For the text-containing cell, return its midpoint in (X, Y) coordinate format. 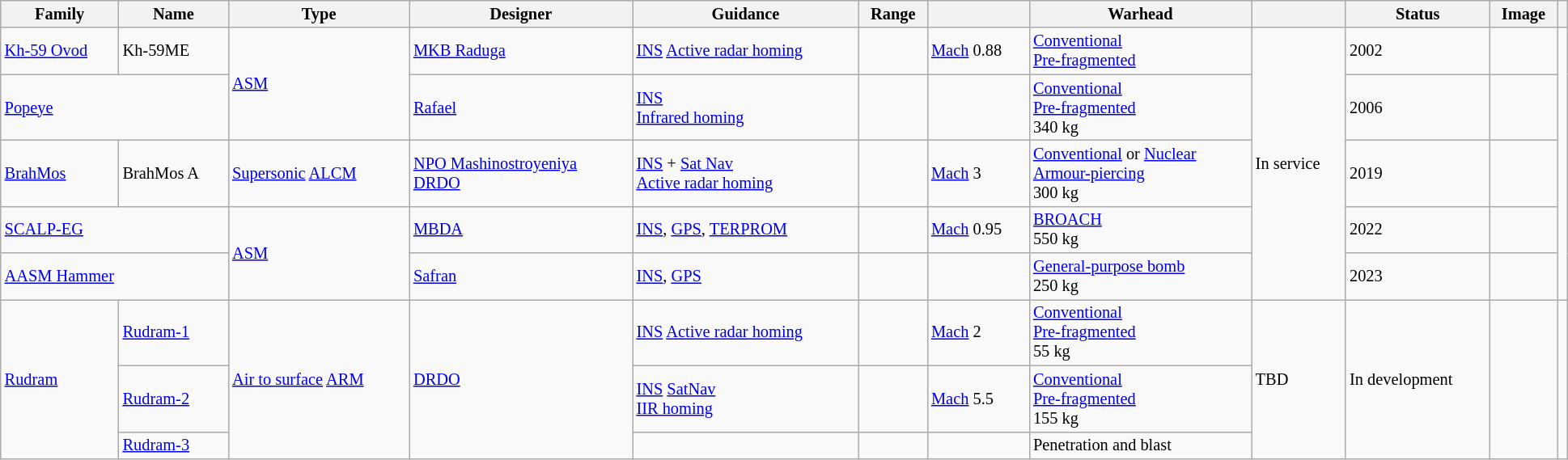
General-purpose bomb 250 kg (1141, 276)
BROACH 550 kg (1141, 230)
Warhead (1141, 14)
2023 (1418, 276)
Conventional Pre-fragmented 340 kg (1141, 108)
Rudram-3 (174, 445)
Range (893, 14)
DRDO (521, 378)
2022 (1418, 230)
Mach 2 (978, 332)
INS Infrared homing (746, 108)
Popeye (115, 108)
Penetration and blast (1141, 445)
2002 (1418, 51)
Guidance (746, 14)
Designer (521, 14)
Rafael (521, 108)
INS, GPS (746, 276)
NPO Mashinostroyeniya DRDO (521, 173)
Rudram-2 (174, 399)
Type (319, 14)
Conventional Pre-fragmented (1141, 51)
BrahMos A (174, 173)
In development (1418, 378)
Family (60, 14)
Status (1418, 14)
Image (1523, 14)
INS SatNav IIR homing (746, 399)
MBDA (521, 230)
Safran (521, 276)
Mach 5.5 (978, 399)
Mach 0.88 (978, 51)
MKB Raduga (521, 51)
BrahMos (60, 173)
INS, GPS, TERPROM (746, 230)
Name (174, 14)
Kh-59ME (174, 51)
INS + Sat Nav Active radar homing (746, 173)
Mach 3 (978, 173)
Rudram (60, 378)
AASM Hammer (115, 276)
Supersonic ALCM (319, 173)
Conventional Pre-fragmented 55 kg (1141, 332)
Conventional Pre-fragmented 155 kg (1141, 399)
SCALP-EG (115, 230)
Kh-59 Ovod (60, 51)
Rudram-1 (174, 332)
TBD (1299, 378)
2019 (1418, 173)
2006 (1418, 108)
Mach 0.95 (978, 230)
In service (1299, 163)
Air to surface ARM (319, 378)
Conventional or Nuclear Armour-piercing 300 kg (1141, 173)
